Find where the given text appears and provide that cell's center as [x, y] coordinate. 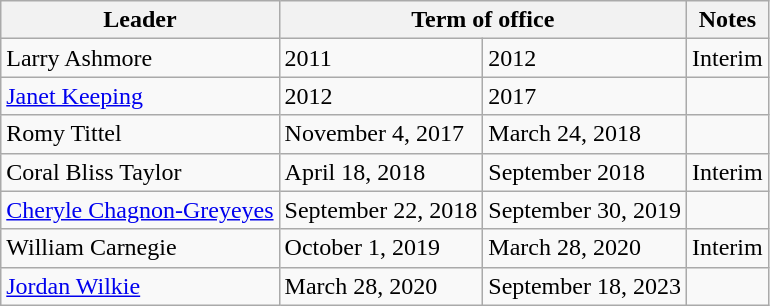
Coral Bliss Taylor [140, 172]
Term of office [482, 20]
Janet Keeping [140, 96]
2011 [381, 58]
November 4, 2017 [381, 134]
2017 [585, 96]
William Carnegie [140, 248]
Notes [727, 20]
September 2018 [585, 172]
April 18, 2018 [381, 172]
March 24, 2018 [585, 134]
Larry Ashmore [140, 58]
Leader [140, 20]
Cheryle Chagnon-Greyeyes [140, 210]
Jordan Wilkie [140, 286]
September 22, 2018 [381, 210]
September 30, 2019 [585, 210]
September 18, 2023 [585, 286]
Romy Tittel [140, 134]
October 1, 2019 [381, 248]
